Capture the cell that displays the provided text and extract its (x, y) central coordinate. 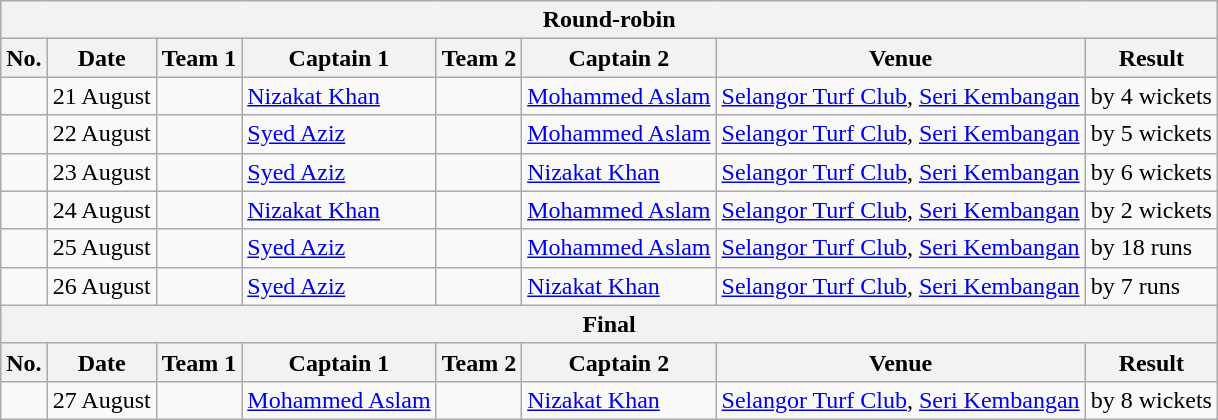
22 August (102, 134)
by 8 wickets (1151, 400)
by 2 wickets (1151, 210)
by 4 wickets (1151, 96)
Final (610, 324)
25 August (102, 248)
23 August (102, 172)
26 August (102, 286)
Round-robin (610, 20)
by 18 runs (1151, 248)
by 7 runs (1151, 286)
21 August (102, 96)
by 6 wickets (1151, 172)
27 August (102, 400)
24 August (102, 210)
by 5 wickets (1151, 134)
